Identify which cell holds the provided text, then report its [X, Y] central coordinate. 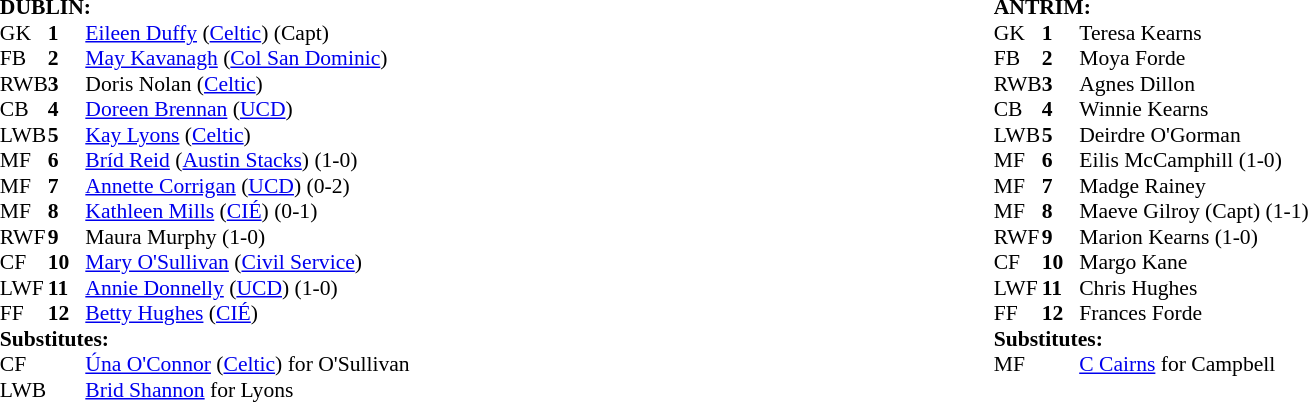
Kathleen Mills (CIÉ) (0-1) [247, 211]
Eileen Duffy (Celtic) (Capt) [247, 33]
Doreen Brennan (UCD) [247, 109]
Annette Corrigan (UCD) (0-2) [247, 186]
Betty Hughes (CIÉ) [247, 313]
Maura Murphy (1-0) [247, 237]
Úna O'Connor (Celtic) for O'Sullivan [247, 365]
May Kavanagh (Col San Dominic) [247, 59]
Annie Donnelly (UCD) (1-0) [247, 288]
Substitutes: [205, 339]
Bríd Reid (Austin Stacks) (1-0) [247, 161]
Mary O'Sullivan (Civil Service) [247, 263]
Kay Lyons (Celtic) [247, 135]
Doris Nolan (Celtic) [247, 84]
